Output the (X, Y) coordinate of the center of the cell containing the given text.  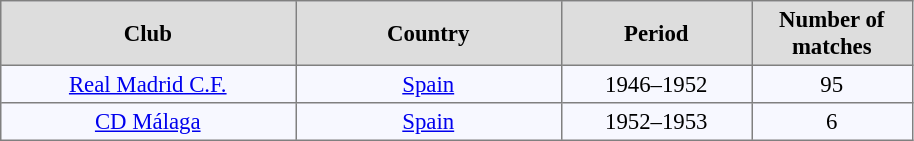
1946–1952 (656, 84)
Club (148, 33)
Real Madrid C.F. (148, 84)
1952–1953 (656, 122)
6 (832, 122)
95 (832, 84)
Number of matches (832, 33)
CD Málaga (148, 122)
Country (429, 33)
Period (656, 33)
